Return the [X, Y] coordinate for the center point of the cell that contains the specified text.  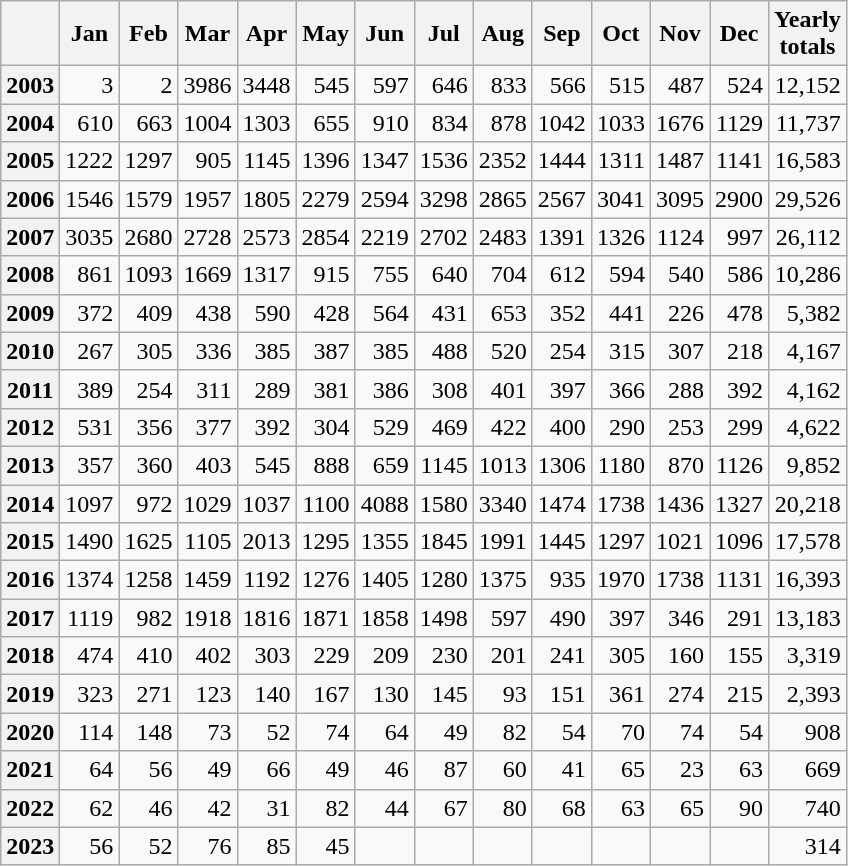
529 [384, 427]
2702 [444, 237]
1192 [266, 580]
2014 [30, 503]
410 [148, 656]
1374 [90, 580]
67 [444, 808]
2003 [30, 85]
2352 [502, 161]
1991 [502, 542]
515 [620, 85]
372 [90, 313]
387 [326, 351]
1042 [562, 123]
1105 [208, 542]
201 [502, 656]
490 [562, 618]
90 [740, 808]
Jun [384, 34]
4,622 [808, 427]
271 [148, 694]
905 [208, 161]
1097 [90, 503]
209 [384, 656]
356 [148, 427]
2279 [326, 199]
290 [620, 427]
663 [148, 123]
151 [562, 694]
2011 [30, 389]
299 [740, 427]
2900 [740, 199]
267 [90, 351]
1676 [680, 123]
1580 [444, 503]
13,183 [808, 618]
1029 [208, 503]
29,526 [808, 199]
1436 [680, 503]
1317 [266, 275]
669 [808, 770]
2865 [502, 199]
403 [208, 465]
982 [148, 618]
474 [90, 656]
915 [326, 275]
1119 [90, 618]
Aug [502, 34]
Jan [90, 34]
1295 [326, 542]
1391 [562, 237]
1131 [740, 580]
2009 [30, 313]
20,218 [808, 503]
1625 [148, 542]
10,286 [808, 275]
289 [266, 389]
2567 [562, 199]
441 [620, 313]
1918 [208, 618]
1871 [326, 618]
422 [502, 427]
861 [90, 275]
315 [620, 351]
357 [90, 465]
402 [208, 656]
Oct [620, 34]
389 [90, 389]
45 [326, 846]
409 [148, 313]
291 [740, 618]
2019 [30, 694]
360 [148, 465]
226 [680, 313]
Dec [740, 34]
3041 [620, 199]
487 [680, 85]
653 [502, 313]
1347 [384, 161]
346 [680, 618]
9,852 [808, 465]
145 [444, 694]
80 [502, 808]
155 [740, 656]
1845 [444, 542]
1306 [562, 465]
910 [384, 123]
230 [444, 656]
308 [444, 389]
1546 [90, 199]
3 [90, 85]
274 [680, 694]
3986 [208, 85]
Feb [148, 34]
148 [148, 732]
655 [326, 123]
2023 [30, 846]
2854 [326, 237]
1444 [562, 161]
3448 [266, 85]
1093 [148, 275]
590 [266, 313]
42 [208, 808]
1129 [740, 123]
4088 [384, 503]
520 [502, 351]
3340 [502, 503]
1490 [90, 542]
1141 [740, 161]
303 [266, 656]
386 [384, 389]
1096 [740, 542]
218 [740, 351]
1579 [148, 199]
1013 [502, 465]
17,578 [808, 542]
3,319 [808, 656]
26,112 [808, 237]
478 [740, 313]
431 [444, 313]
646 [444, 85]
531 [90, 427]
1355 [384, 542]
2,393 [808, 694]
2483 [502, 237]
2015 [30, 542]
1021 [680, 542]
1459 [208, 580]
1805 [266, 199]
123 [208, 694]
2005 [30, 161]
401 [502, 389]
12,152 [808, 85]
2728 [208, 237]
66 [266, 770]
1536 [444, 161]
2021 [30, 770]
2010 [30, 351]
2008 [30, 275]
160 [680, 656]
1004 [208, 123]
612 [562, 275]
2219 [384, 237]
336 [208, 351]
755 [384, 275]
Jul [444, 34]
2680 [148, 237]
Nov [680, 34]
1669 [208, 275]
11,737 [808, 123]
3095 [680, 199]
1100 [326, 503]
307 [680, 351]
1124 [680, 237]
93 [502, 694]
1445 [562, 542]
23 [680, 770]
524 [740, 85]
5,382 [808, 313]
3035 [90, 237]
908 [808, 732]
366 [620, 389]
1396 [326, 161]
2022 [30, 808]
314 [808, 846]
1126 [740, 465]
2594 [384, 199]
2004 [30, 123]
400 [562, 427]
114 [90, 732]
540 [680, 275]
704 [502, 275]
323 [90, 694]
2012 [30, 427]
85 [266, 846]
381 [326, 389]
167 [326, 694]
935 [562, 580]
997 [740, 237]
566 [562, 85]
Sep [562, 34]
304 [326, 427]
1222 [90, 161]
2018 [30, 656]
1303 [266, 123]
1498 [444, 618]
1258 [148, 580]
2017 [30, 618]
740 [808, 808]
41 [562, 770]
833 [502, 85]
215 [740, 694]
972 [148, 503]
16,583 [808, 161]
659 [384, 465]
564 [384, 313]
1033 [620, 123]
361 [620, 694]
62 [90, 808]
2006 [30, 199]
31 [266, 808]
140 [266, 694]
2020 [30, 732]
1311 [620, 161]
Yearlytotals [808, 34]
1326 [620, 237]
229 [326, 656]
16,393 [808, 580]
253 [680, 427]
1970 [620, 580]
1816 [266, 618]
44 [384, 808]
311 [208, 389]
76 [208, 846]
428 [326, 313]
586 [740, 275]
2016 [30, 580]
4,167 [808, 351]
4,162 [808, 389]
1858 [384, 618]
1375 [502, 580]
1280 [444, 580]
70 [620, 732]
594 [620, 275]
May [326, 34]
1276 [326, 580]
3298 [444, 199]
377 [208, 427]
610 [90, 123]
870 [680, 465]
1474 [562, 503]
73 [208, 732]
2573 [266, 237]
2 [148, 85]
Apr [266, 34]
352 [562, 313]
1487 [680, 161]
1180 [620, 465]
60 [502, 770]
288 [680, 389]
878 [502, 123]
1957 [208, 199]
130 [384, 694]
Mar [208, 34]
1037 [266, 503]
834 [444, 123]
1327 [740, 503]
2007 [30, 237]
888 [326, 465]
1405 [384, 580]
241 [562, 656]
68 [562, 808]
488 [444, 351]
640 [444, 275]
469 [444, 427]
438 [208, 313]
87 [444, 770]
